Scan for the cell matching the given text and deliver its [X, Y] coordinate at center. 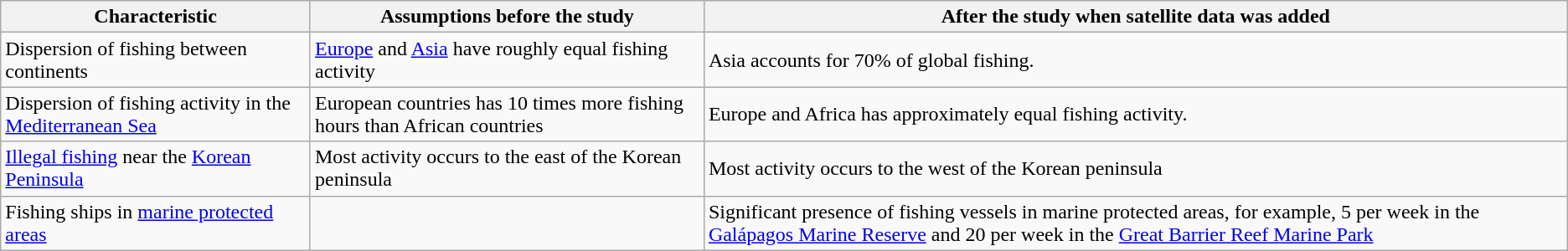
Asia accounts for 70% of global fishing. [1136, 60]
Most activity occurs to the east of the Korean peninsula [507, 169]
Characteristic [156, 17]
Assumptions before the study [507, 17]
Europe and Asia have roughly equal fishing activity [507, 60]
Dispersion of fishing activity in the Mediterranean Sea [156, 114]
Illegal fishing near the Korean Peninsula [156, 169]
After the study when satellite data was added [1136, 17]
Dispersion of fishing between continents [156, 60]
Fishing ships in marine protected areas [156, 223]
Most activity occurs to the west of the Korean peninsula [1136, 169]
Europe and Africa has approximately equal fishing activity. [1136, 114]
European countries has 10 times more fishing hours than African countries [507, 114]
